Search for the cell housing the specified text and yield its (x, y) center coordinate. 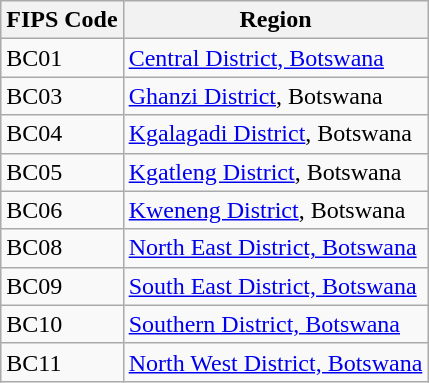
Kgalagadi District, Botswana (276, 134)
North East District, Botswana (276, 248)
BC11 (62, 362)
BC06 (62, 210)
Ghanzi District, Botswana (276, 96)
FIPS Code (62, 20)
Kweneng District, Botswana (276, 210)
Region (276, 20)
Kgatleng District, Botswana (276, 172)
BC03 (62, 96)
BC04 (62, 134)
BC09 (62, 286)
BC10 (62, 324)
Southern District, Botswana (276, 324)
BC01 (62, 58)
Central District, Botswana (276, 58)
BC05 (62, 172)
South East District, Botswana (276, 286)
North West District, Botswana (276, 362)
BC08 (62, 248)
